Locate the cell with the specified text and output its (x, y) center coordinate. 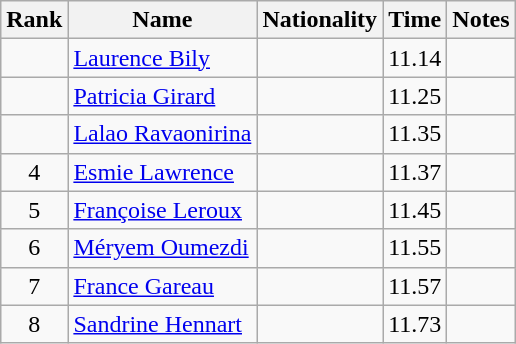
Nationality (320, 20)
7 (34, 286)
11.57 (415, 286)
Françoise Leroux (162, 210)
8 (34, 324)
5 (34, 210)
6 (34, 248)
Esmie Lawrence (162, 172)
Sandrine Hennart (162, 324)
Name (162, 20)
11.55 (415, 248)
France Gareau (162, 286)
11.25 (415, 96)
Lalao Ravaonirina (162, 134)
Time (415, 20)
Rank (34, 20)
Méryem Oumezdi (162, 248)
11.35 (415, 134)
11.14 (415, 58)
11.45 (415, 210)
11.73 (415, 324)
4 (34, 172)
11.37 (415, 172)
Patricia Girard (162, 96)
Laurence Bily (162, 58)
Notes (481, 20)
